Provide the (x, y) coordinate of the cell's center where the given text is located.  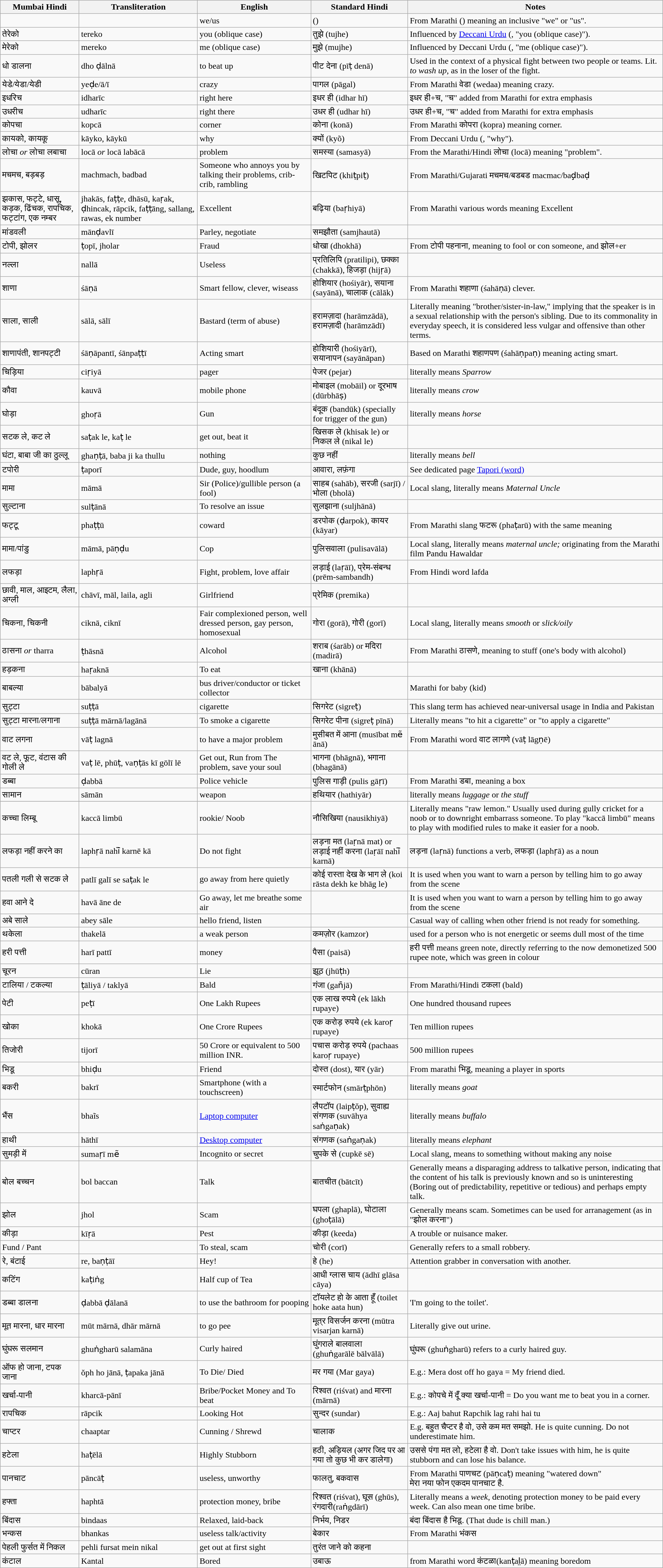
घुंगराले बालवाला (ghuṅgarālē bālvālā) (359, 1349)
laphṛā nahī̃ karnē kā (138, 851)
Cunning / Shrewd (254, 1432)
सुन्दर (sundar) (359, 1414)
Local slang, literally means smooth or slick/oily (535, 623)
Literally means a week, denoting protection money to be paid every week. Can also mean one time bribe. (535, 1501)
पैसा (paisā) (359, 953)
Used in the context of a physical fight between two people or teams. Lit. to wash up, as in the loser of the fight. (535, 66)
Go away, let me breathe some air (254, 902)
लड़ाई (laṛāī), प्रेम-संबन्ध (prēm-sambandh) (359, 572)
useless, unworthy (254, 1478)
प्रतिलिपि (pratilipi), छक्का (chakkā), हिजड़ा (hijṛā) (359, 265)
jhakās, faṭṭe, dhāsū, kaṛak, ḍhincak, rāpcik, faṭṭāng, sallang, rawas, ek number (138, 208)
पागल (pāgal) (359, 84)
Someone who annoys you by talking their problems, crib-crib, rambling (254, 175)
phaṭṭū (138, 525)
One hundred thousand rupees (535, 1004)
why (254, 138)
वाट लगना (40, 739)
E.g.: कोपचे में दूँ क्या खर्चा-पानी = Do you want me to beat you in a corner. (535, 1395)
'I'm going to the toilet'. (535, 1302)
तुझे (tujhe) (359, 34)
From Marathi various words meaning Excellent (535, 208)
problem (254, 152)
ṭhāsnā (138, 651)
cūran (138, 971)
बातचीत (bātcīt) (359, 1182)
Fraud (254, 246)
Fight, problem, love affair (254, 572)
खाना (khānā) (359, 669)
Local slang, literally means maternal uncle; originating from the Marathi film Pandu Hawaldar (535, 548)
कीड़ा (keeda) (359, 1234)
एक करोड़ रुपये (ek karoṛ rupaye) (359, 1027)
From Marathi शहाणा (śahāṇā) clever. (535, 288)
literally means elephant (535, 1140)
कोना (konā) (359, 125)
From Marathi भंकस (535, 1534)
लड़ना (laṛnā) functions a verb, लफड़ा (laphṛā) as a noun (535, 851)
sāmān (138, 795)
लैपटॉप (laipṭŏp), सुवाह्य संगणक (suvāhya saṅgaṇak) (359, 1116)
crazy (254, 84)
get out, beat it (254, 437)
To eat (254, 669)
Generally means scam. Sometimes can be used for arranagement (as in "झोल करना") (535, 1215)
कच्चा लिम्बू (40, 818)
ṭaporī (138, 470)
घुंघरू सलमान (40, 1349)
सिगरेट पीना (sigreṭ pīnā) (359, 720)
From Marathi डबा, meaning a box (535, 781)
पचास करोड़ रुपये (pachaas karoṛ rupaye) (359, 1050)
कटिंग (40, 1280)
go away from here quietly (254, 879)
हठी, अड़ियल (अगर जिद पर आ गया तो कुछ भी कर डालेगा) (359, 1455)
One Crore Rupees (254, 1027)
Scam (254, 1215)
bindaas (138, 1520)
right here (254, 98)
mobile phone (254, 391)
From the Marathi/Hindi लोचा (locā) meaning "problem". (535, 152)
सुट्टा (40, 706)
चिड़िया (40, 372)
खर्चा-पानी (40, 1395)
dho ḍālnā (138, 66)
To resolve an issue (254, 506)
jhol (138, 1215)
मामा/पांडु (40, 548)
उधर ही+च, "च" added from Marathi for extra emphasis (535, 112)
Ten million rupees (535, 1027)
suṭṭā mārnā/lagānā (138, 720)
cigarette (254, 706)
पेहली फुर्सत में निकल (40, 1547)
तिजोरी (40, 1050)
A trouble or nuisance maker. (535, 1234)
सुल्टाना (40, 506)
yeḍe/ā/ī (138, 84)
बिंदास (40, 1520)
घुंघरू (ghuṅgharū) refers to a curly haired guy. (535, 1349)
protection money, bribe (254, 1501)
kāyko, kāykū (138, 138)
Influenced by Deccani Urdu (, "me (oblique case)"). (535, 47)
chāvī, māl, laila, agli (138, 595)
हाथी (40, 1140)
शाणापंती, शानपट्टी (40, 353)
फट्टू (40, 525)
bakrī (138, 1088)
ऑफ हो जाना, टपक जाना (40, 1372)
हड़कना (40, 669)
Mumbai Hindi (40, 7)
to have a major problem (254, 739)
डरपोक (ḍarpok), कायर (kāyar) (359, 525)
बकरी (40, 1088)
Fund / Pant (40, 1247)
Transliteration (138, 7)
ghuṅgharū salamāna (138, 1349)
रे, बंटाई (40, 1261)
money (254, 953)
pehli fursat mein nikal (138, 1547)
pager (254, 372)
Attention grabber in conversation with another. (535, 1261)
khokā (138, 1027)
mereko (138, 47)
mānḍavlī (138, 232)
ciknā, ciknī (138, 623)
sumaṛī mẽ (138, 1154)
bhaĩs (138, 1116)
From marathi भिडू, meaning a player in sports (535, 1069)
अबे साले (40, 921)
समझौता (samjhautā) (359, 232)
From Deccani Urdu (, "why"). (535, 138)
English (254, 7)
भिडू (40, 1069)
Literally give out urine. (535, 1326)
Gun (254, 414)
pāncāṭ (138, 1478)
गंजा (gan̄jā) (359, 985)
mūt mārnā, dhār mārnā (138, 1326)
hello friend, listen (254, 921)
sālā, sālī (138, 321)
From Marathi slang फटरू (phaṭarū) with the same meaning (535, 525)
Bribe/Pocket Money and To beat (254, 1395)
बंदूक (bandūk) (specially for trigger of the gun) (359, 414)
स्मार्टफोन (smārṭphōn) (359, 1088)
From Hindi word lafda (535, 572)
कोई रास्ता देख के भाग ले (koi rāsta dekh ke bhāg le) (359, 879)
nothing (254, 455)
havā āne de (138, 902)
kauvā (138, 391)
ṭopī, jholar (138, 246)
laphṛā (138, 572)
ḍabbā (138, 781)
sulṭānā (138, 506)
छावी, माल, आइटम, लैला, अग्ली (40, 595)
Parley, negotiate (254, 232)
This slang term has achieved near-universal usage in India and Pakistan (535, 706)
harī pattī (138, 953)
machmach, badbad (138, 175)
From Marathi/Gujarati मचमच/बडबड macmac/baḑbaḍ (535, 175)
इधर ही+च, "च" added from Marathi for extra emphasis (535, 98)
निर्भय, निडर (359, 1520)
Smart fellow, clever, wiseass (254, 288)
चुपके से (cupkē sē) (359, 1154)
प्रेमिक (premika) (359, 595)
आवारा, लफ़ंगा (359, 470)
सुमड़ी में (40, 1154)
झकास, फट्टे, धासू, कड़क, ढिंचक, रापचिक, फट्टांग, एक नम्बर (40, 208)
लोचा or लोचा लबाचा (40, 152)
नल्ला (40, 265)
ciṛiyā (138, 372)
शाणा (40, 288)
haṛaknā (138, 669)
लफड़ा नहीं करने का (40, 851)
used for a person who is not energetic or seems dull most of the time (535, 934)
Curly haired (254, 1349)
नौसिखिया (nausikhiyā) (359, 818)
Excellent (254, 208)
उधरीच (40, 112)
उधर ही (udhar hī) (359, 112)
साहब (sahāb), सरजी (sarjī) / भोला (bholā) (359, 488)
खोका (40, 1027)
कुछ नहीं (359, 455)
Desktop computer (254, 1140)
कौवा (40, 391)
बेकार (359, 1534)
मुझे (mujhe) (359, 47)
फालतु, बकवास (359, 1478)
हवा आने दे (40, 902)
पीट देना (pīṭ denā) (359, 66)
Notes (535, 7)
झोल (40, 1215)
डब्बा डालना (40, 1302)
मूत मारना, धार मारना (40, 1326)
bhankas (138, 1534)
हटेला (40, 1455)
कीड़ा (40, 1234)
saṭak le, kaṭ le (138, 437)
literally means bell (535, 455)
खिसक ले (khisak le) or निकल ले (nikal le) (359, 437)
kopcā (138, 125)
धोखा (dhokhā) (359, 246)
bus driver/conductor or ticket collector (254, 688)
Do not fight (254, 851)
From Marathi पाणचट (pāṇcaṭ) meaning "watered down"मेरा नया फोन एकदम पानचाट है. (535, 1478)
Half cup of Tea (254, 1280)
येडे/येडा/येडी (40, 84)
Highly Stubborn (254, 1455)
Generally refers to a small robbery. (535, 1247)
खिटपिट (khiṭpiṭ) (359, 175)
Casual way of calling when other friend is not ready for something. (535, 921)
सिगरेट (sigreṭ) (359, 706)
बोल बच्चन (40, 1182)
kharcā-pānī (138, 1395)
हरी पत्ती means green note, directly referring to the now demonetized 500 rupee note, which was green in colour (535, 953)
वट ले, फूट, वंटास की गोली ले (40, 763)
From Marathi ठासणे, meaning to stuff (one's body with alcohol) (535, 651)
śāṇā (138, 288)
corner (254, 125)
सामान (40, 795)
Based on Marathi शहाणपण (śahāṇpaṇ) meaning acting smart. (535, 353)
re, baṇṭāī (138, 1261)
हे (he) (359, 1261)
haṭēlā (138, 1455)
मुसीबत में आना (musībat mẽ ānā) (359, 739)
हफ्ता (40, 1501)
Alcohol (254, 651)
डब्बा (40, 781)
śāṇāpantī, śānpaṭṭī (138, 353)
ghoṛā (138, 414)
घोड़ा (40, 414)
सुट्टा मारना/लगाना (40, 720)
Incognito or secret (254, 1154)
Bald (254, 985)
To Die/ Died (254, 1372)
तेरेको (40, 34)
() (359, 21)
शराब (śarāb) or मदिरा (madirā) (359, 651)
literally means Sparrow (535, 372)
पेटी (40, 1004)
धो डालना (40, 66)
दोस्त (dost), यार (yār) (359, 1069)
bābalyā (138, 688)
ḍabbā ḍālanā (138, 1302)
बाबल्या (40, 688)
एक लाख रुपये (ek lākh rupaye) (359, 1004)
rāpcik (138, 1414)
See dedicated page Tapori (word) (535, 470)
थकेला (40, 934)
घपला (ghaplā), घोटाला (ghoṭālā) (359, 1215)
udharīc (138, 112)
To smoke a cigarette (254, 720)
From Marathi word वाट लागणे (vāṭ lāgṇē) (535, 739)
कंटाल (40, 1561)
भन्कस (40, 1534)
Cop (254, 548)
Girlfriend (254, 595)
a weak person (254, 934)
literally means luggage or the stuff (535, 795)
Hey! (254, 1261)
सटक ले, कट ले (40, 437)
Acting smart (254, 353)
vāṭ lagnā (138, 739)
kaccā limbū (138, 818)
हरामज़ादा (harāmzādā), हरामज़ादी (harāmzādī) (359, 321)
कमज़ोर (kamzor) (359, 934)
Literally means "to hit a cigarette" or "to apply a cigarette" (535, 720)
to beat up (254, 66)
मोबाइल (mobāil) or दूरभाष (dūrbhāṣ) (359, 391)
tijorī (138, 1050)
रापचिक (40, 1414)
मामा (40, 488)
rookie/ Noob (254, 818)
kīṛā (138, 1234)
to go pee (254, 1326)
māmā (138, 488)
From Marathi/Hindi टकला (bald) (535, 985)
literally means horse (535, 414)
patlī galī se saṭak le (138, 879)
to use the bathroom for pooping (254, 1302)
कायको, कायकू (40, 138)
literally means crow (535, 391)
गोरा (gorā), गोरी (gorī) (359, 623)
कोपचा (40, 125)
Dude, guy, hoodlum (254, 470)
Kantal (138, 1561)
useless talk/activity (254, 1534)
टॉयलेट हो के आता हूँ (toilet hoke aata hun) (359, 1302)
tereko (138, 34)
लड़ना मत (laṛnā mat) or लड़ाई नहीं करना (laṛāī nahī̃ karnā) (359, 851)
क्यों (kyõ) (359, 138)
literally means goat (535, 1088)
पुलिसवाला (pulisavālā) (359, 548)
ṭāliyā / taklyā (138, 985)
weapon (254, 795)
Fair complexioned person, well dressed person, gay person, homosexual (254, 623)
तुरंत जाने को कहना (359, 1547)
साला, साली (40, 321)
Friend (254, 1069)
चूरन (40, 971)
पुलिस गाड़ी (pulis gāṛī) (359, 781)
Police vehicle (254, 781)
Pest (254, 1234)
thakelā (138, 934)
पानचाट (40, 1478)
बढ़िया (baṛhiyā) (359, 208)
Bored (254, 1561)
मर गया (Mar gaya) (359, 1372)
हथियार (hathiyār) (359, 795)
Marathi for baby (kid) (535, 688)
ŏph ho jānā, ṭapaka jānā (138, 1372)
Useless (254, 265)
ghaṇṭā, baba ji ka thullu (138, 455)
Lie (254, 971)
मूत्र विसर्जन करना (mūtra visarjan karnā) (359, 1326)
Talk (254, 1182)
हरी पत्ती (40, 953)
coward (254, 525)
Standard Hindi (359, 7)
E.g.: Mera dost off ho gaya = My friend died. (535, 1372)
संगणक (saṅgaṇak) (359, 1140)
भैंस (40, 1116)
आधी ग्लास चाय (ādhī glāsa cāya) (359, 1280)
Relaxed, laid-back (254, 1520)
ठासना or tharra (40, 651)
From Marathi कोपरा (kopra) meaning corner. (535, 125)
50 Crore or equivalent to 500 million INR. (254, 1050)
Smartphone (with a touchscreen) (254, 1088)
locā or locā labācā (138, 152)
टपोरी (40, 470)
पतली गली से सटक ले (40, 879)
होशियारी (hośiyārī), सयानापन (sayānāpan) (359, 353)
Looking Hot (254, 1414)
मचमच, बड़बड़ (40, 175)
चोरी (corī) (359, 1247)
bol baccan (138, 1182)
टालिया / टकल्या (40, 985)
Local slang, means to something without making any noise (535, 1154)
chaaptar (138, 1432)
रिश्वत (riśvat) and मारना (mārnā) (359, 1395)
One Lakh Rupees (254, 1004)
चिकना, चिकनी (40, 623)
टोपी, झोलर (40, 246)
me (oblique case) (254, 47)
vaṭ lē, phūṭ, vaṇṭās kī gōlī lē (138, 763)
E.g. बहुत चैप्टर है वो, उसे कम मत समझो. He is quite cunning. Do not underestimate him. (535, 1432)
होशियार (hośiyār), सयाना (sayānā), चालाक (cālāk) (359, 288)
Get out, Run from The problem, save your soul (254, 763)
māmā, pāṇḍu (138, 548)
चालाक (359, 1432)
abey sāle (138, 921)
मांडवली (40, 232)
Sir (Police)/gullible person (a fool) (254, 488)
मेरेको (40, 47)
इधरिच (40, 98)
From Marathi () meaning an inclusive "we" or "us". (535, 21)
उबाऊ (359, 1561)
Local slang, literally means Maternal Uncle (535, 488)
बंदा बिंदास है भिडू. (That dude is chill man.) (535, 1520)
right there (254, 112)
nallā (138, 265)
From टोपी पहनाना, meaning to fool or con someone, and झोल+er (535, 246)
literally means buffalo (535, 1116)
चाप्टर (40, 1432)
Influenced by Deccani Urdu (, "you (oblique case)"). (535, 34)
उससे पंगा मत लो, हटेला है वो. Don't take issues with him, he is quite stubborn and can lose his balance. (535, 1455)
पेजर (pejar) (359, 372)
we/us (254, 21)
peṭī (138, 1004)
Laptop computer (254, 1116)
idharīc (138, 98)
भागना (bhāgnā), भगाना (bhagānā) (359, 763)
To steal, scam (254, 1247)
kaṭiṅg (138, 1280)
get out at first sight (254, 1547)
झूठ (jhūṭh) (359, 971)
सुलझाना (suljhānā) (359, 506)
from Marathi word कंटळा(kanṭal̤ā) meaning boredom (535, 1561)
hāthī (138, 1140)
इधर ही (idhar hī) (359, 98)
500 million rupees (535, 1050)
haphtā (138, 1501)
suṭṭā (138, 706)
लफड़ा (40, 572)
From Marathi वेडा (wedaa) meaning crazy. (535, 84)
घंटा, बाबा जी का ठुल्लू (40, 455)
समस्या (samasyā) (359, 152)
Bastard (term of abuse) (254, 321)
रिश्वत (riśvat), घूस (ghūs), रंगदारी(raṅgdārī) (359, 1501)
bhiḍu (138, 1069)
E.g.: Aaj bahut Rapchik lag rahi hai tu (535, 1414)
you (oblique case) (254, 34)
